Extract the (x, y) coordinate from the center of the cell holding the provided text.  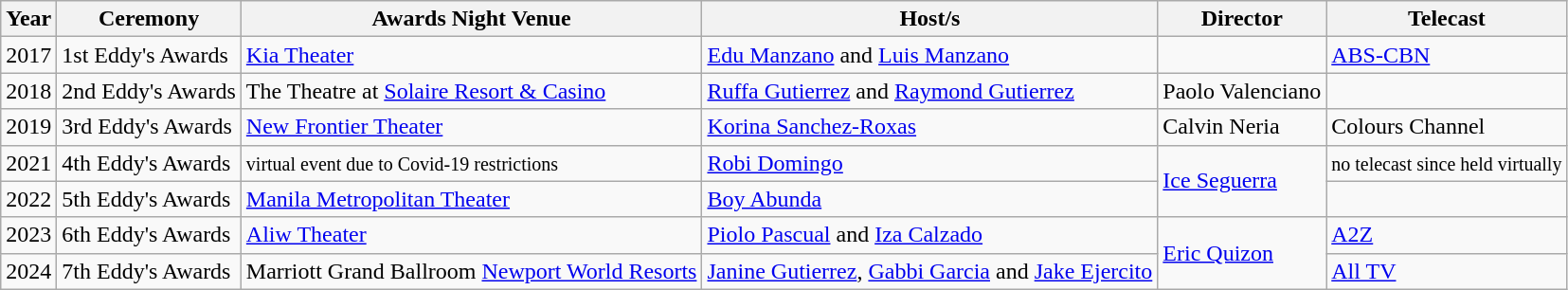
Boy Abunda (930, 199)
2017 (28, 55)
Host/s (930, 19)
2021 (28, 163)
Piolo Pascual and Iza Calzado (930, 235)
3rd Eddy's Awards (150, 127)
Ruffa Gutierrez and Raymond Gutierrez (930, 91)
Ice Seguerra (1242, 181)
New Frontier Theater (472, 127)
Colours Channel (1447, 127)
Ceremony (150, 19)
Calvin Neria (1242, 127)
2022 (28, 199)
Kia Theater (472, 55)
7th Eddy's Awards (150, 271)
Marriott Grand Ballroom Newport World Resorts (472, 271)
Year (28, 19)
Eric Quizon (1242, 253)
Paolo Valenciano (1242, 91)
Korina Sanchez-Roxas (930, 127)
ABS-CBN (1447, 55)
virtual event due to Covid-19 restrictions (472, 163)
1st Eddy's Awards (150, 55)
2019 (28, 127)
Edu Manzano and Luis Manzano (930, 55)
All TV (1447, 271)
Awards Night Venue (472, 19)
5th Eddy's Awards (150, 199)
A2Z (1447, 235)
6th Eddy's Awards (150, 235)
4th Eddy's Awards (150, 163)
Aliw Theater (472, 235)
The Theatre at Solaire Resort & Casino (472, 91)
Telecast (1447, 19)
Director (1242, 19)
2nd Eddy's Awards (150, 91)
Janine Gutierrez, Gabbi Garcia and Jake Ejercito (930, 271)
no telecast since held virtually (1447, 163)
Manila Metropolitan Theater (472, 199)
2023 (28, 235)
2018 (28, 91)
Robi Domingo (930, 163)
2024 (28, 271)
